Return the (X, Y) coordinate for the center point of the cell that contains the specified text.  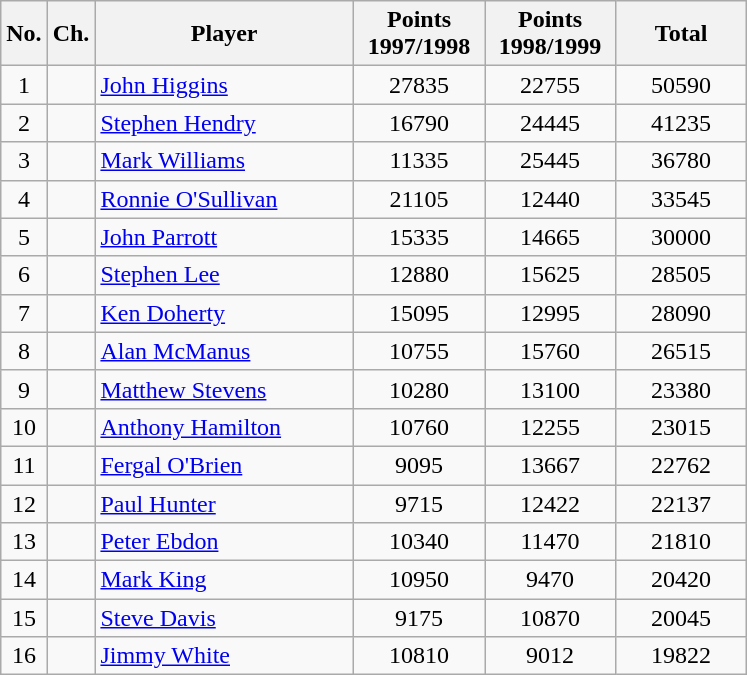
19822 (682, 656)
41235 (682, 123)
15 (24, 618)
13 (24, 542)
10340 (418, 542)
30000 (682, 237)
John Parrott (224, 237)
10760 (418, 427)
9012 (550, 656)
Ch. (71, 34)
12255 (550, 427)
10 (24, 427)
22762 (682, 465)
11335 (418, 161)
7 (24, 313)
Fergal O'Brien (224, 465)
23380 (682, 389)
33545 (682, 199)
10870 (550, 618)
36780 (682, 161)
15095 (418, 313)
21810 (682, 542)
Matthew Stevens (224, 389)
9715 (418, 503)
Points 1998/1999 (550, 34)
27835 (418, 85)
11 (24, 465)
Stephen Hendry (224, 123)
10755 (418, 351)
12440 (550, 199)
Steve Davis (224, 618)
50590 (682, 85)
Points 1997/1998 (418, 34)
Stephen Lee (224, 275)
Alan McManus (224, 351)
2 (24, 123)
No. (24, 34)
21105 (418, 199)
6 (24, 275)
23015 (682, 427)
Jimmy White (224, 656)
11470 (550, 542)
9175 (418, 618)
12 (24, 503)
20045 (682, 618)
9 (24, 389)
20420 (682, 580)
24445 (550, 123)
26515 (682, 351)
9095 (418, 465)
13667 (550, 465)
John Higgins (224, 85)
Ken Doherty (224, 313)
14 (24, 580)
10950 (418, 580)
Mark Williams (224, 161)
Mark King (224, 580)
22137 (682, 503)
28090 (682, 313)
1 (24, 85)
28505 (682, 275)
10810 (418, 656)
12880 (418, 275)
Ronnie O'Sullivan (224, 199)
12995 (550, 313)
4 (24, 199)
10280 (418, 389)
Player (224, 34)
15335 (418, 237)
14665 (550, 237)
12422 (550, 503)
9470 (550, 580)
25445 (550, 161)
15760 (550, 351)
16790 (418, 123)
Total (682, 34)
Anthony Hamilton (224, 427)
22755 (550, 85)
3 (24, 161)
Paul Hunter (224, 503)
5 (24, 237)
13100 (550, 389)
8 (24, 351)
15625 (550, 275)
16 (24, 656)
Peter Ebdon (224, 542)
